Return the (x, y) coordinate for the center point of the cell that contains the specified text.  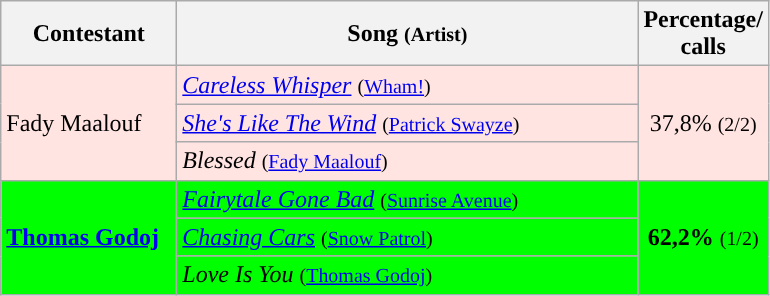
Song (Artist) (408, 34)
Chasing Cars (Snow Patrol) (408, 237)
Blessed (Fady Maalouf) (408, 161)
She's Like The Wind (Patrick Swayze) (408, 123)
Percentage/calls (704, 34)
Fairytale Gone Bad (Sunrise Avenue) (408, 199)
Careless Whisper (Wham!) (408, 85)
37,8% (2/2) (704, 123)
Contestant (89, 34)
Love Is You (Thomas Godoj) (408, 275)
62,2% (1/2) (704, 237)
Fady Maalouf (89, 123)
Thomas Godoj (89, 237)
